Provide the (x, y) coordinate of the cell's center where the given text is located.  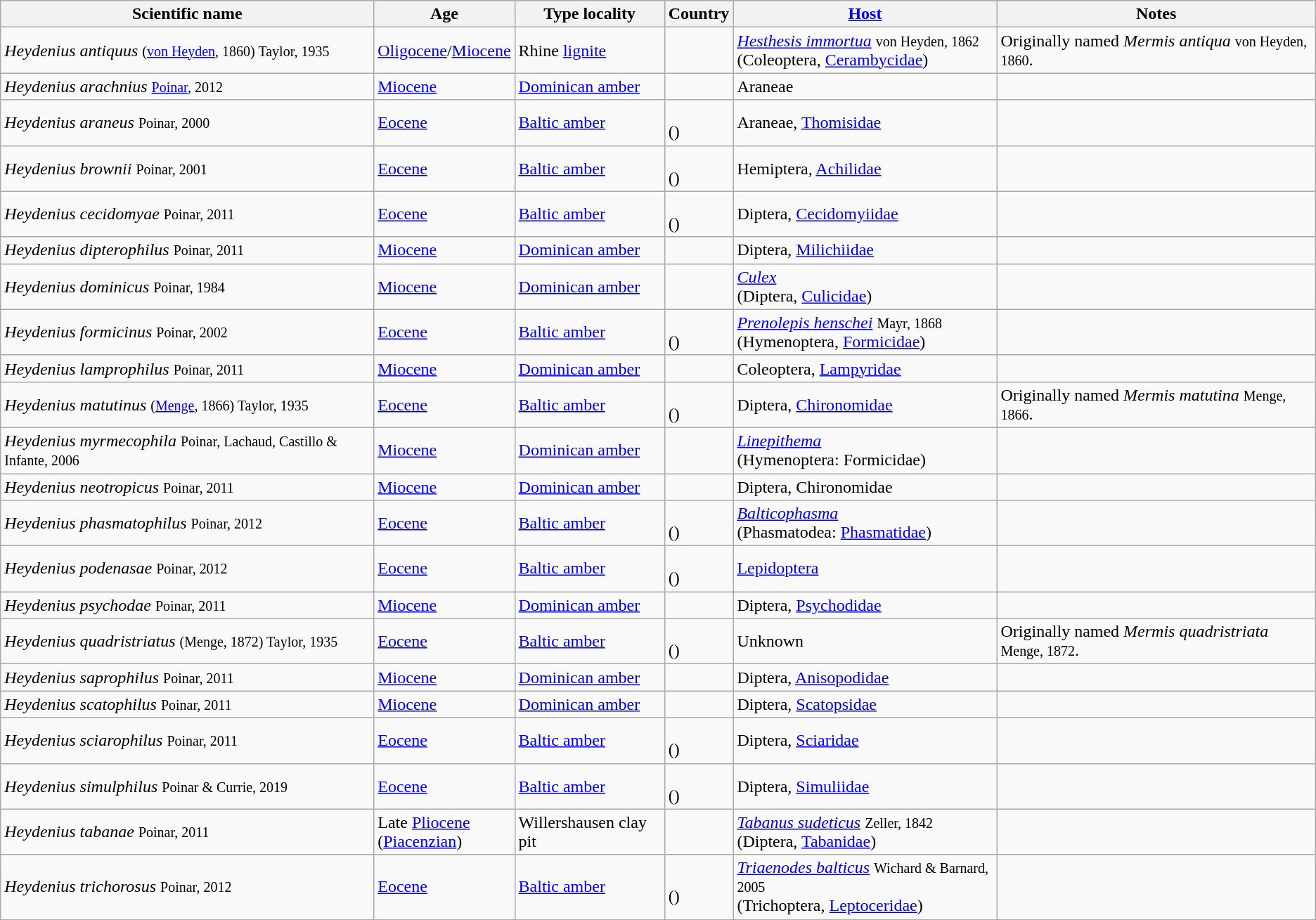
Diptera, Cecidomyiidae (865, 214)
Heydenius scatophilus Poinar, 2011 (187, 704)
Unknown (865, 641)
Heydenius matutinus (Menge, 1866) Taylor, 1935 (187, 405)
Scientific name (187, 14)
Diptera, Milichiidae (865, 250)
Araneae (865, 86)
Heydenius quadristriatus (Menge, 1872) Taylor, 1935 (187, 641)
Heydenius antiquus (von Heyden, 1860) Taylor, 1935 (187, 51)
Hesthesis immortua von Heyden, 1862(Coleoptera, Cerambycidae) (865, 51)
Linepithema(Hymenoptera: Formicidae) (865, 450)
Heydenius trichorosus Poinar, 2012 (187, 887)
Diptera, Psychodidae (865, 605)
Heydenius phasmatophilus Poinar, 2012 (187, 523)
Heydenius simulphilus Poinar & Currie, 2019 (187, 786)
Willershausen clay pit (589, 832)
Type locality (589, 14)
Oligocene/Miocene (444, 51)
Heydenius cecidomyae Poinar, 2011 (187, 214)
Diptera, Simuliidae (865, 786)
Heydenius podenasae Poinar, 2012 (187, 569)
Heydenius formicinus Poinar, 2002 (187, 332)
Araneae, Thomisidae (865, 122)
Balticophasma(Phasmatodea: Phasmatidae) (865, 523)
Tabanus sudeticus Zeller, 1842(Diptera, Tabanidae) (865, 832)
Heydenius saprophilus Poinar, 2011 (187, 678)
Originally named Mermis quadristriata Menge, 1872. (1156, 641)
Rhine lignite (589, 51)
Age (444, 14)
Heydenius psychodae Poinar, 2011 (187, 605)
Diptera, Sciaridae (865, 741)
Heydenius tabanae Poinar, 2011 (187, 832)
Lepidoptera (865, 569)
Heydenius dominicus Poinar, 1984 (187, 287)
Culex(Diptera, Culicidae) (865, 287)
Notes (1156, 14)
Triaenodes balticus Wichard & Barnard, 2005(Trichoptera, Leptoceridae) (865, 887)
Host (865, 14)
Heydenius myrmecophila Poinar, Lachaud, Castillo & Infante, 2006 (187, 450)
Heydenius neotropicus Poinar, 2011 (187, 487)
Hemiptera, Achilidae (865, 169)
Heydenius arachnius Poinar, 2012 (187, 86)
Heydenius araneus Poinar, 2000 (187, 122)
Originally named Mermis antiqua von Heyden, 1860. (1156, 51)
Country (699, 14)
Prenolepis henschei Mayr, 1868(Hymenoptera, Formicidae) (865, 332)
Coleoptera, Lampyridae (865, 368)
Late Pliocene(Piacenzian) (444, 832)
Diptera, Scatopsidae (865, 704)
Originally named Mermis matutina Menge, 1866. (1156, 405)
Heydenius lamprophilus Poinar, 2011 (187, 368)
Heydenius brownii Poinar, 2001 (187, 169)
Heydenius dipterophilus Poinar, 2011 (187, 250)
Heydenius sciarophilus Poinar, 2011 (187, 741)
Diptera, Anisopodidae (865, 678)
